Output the (X, Y) coordinate of the center of the cell containing the given text.  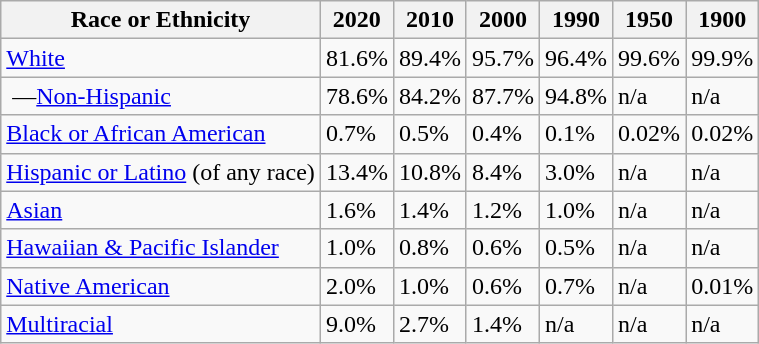
2.0% (356, 286)
2.7% (430, 324)
99.6% (650, 58)
89.4% (430, 58)
9.0% (356, 324)
84.2% (430, 96)
Race or Ethnicity (161, 20)
2020 (356, 20)
2010 (430, 20)
99.9% (722, 58)
Native American (161, 286)
81.6% (356, 58)
8.4% (502, 172)
95.7% (502, 58)
1.2% (502, 210)
0.01% (722, 286)
0.1% (576, 134)
2000 (502, 20)
Multiracial (161, 324)
0.4% (502, 134)
—Non-Hispanic (161, 96)
13.4% (356, 172)
3.0% (576, 172)
94.8% (576, 96)
Asian (161, 210)
78.6% (356, 96)
1950 (650, 20)
87.7% (502, 96)
Hawaiian & Pacific Islander (161, 248)
Hispanic or Latino (of any race) (161, 172)
Black or African American (161, 134)
10.8% (430, 172)
1900 (722, 20)
0.8% (430, 248)
White (161, 58)
96.4% (576, 58)
1990 (576, 20)
1.6% (356, 210)
